Return [X, Y] of the center of cell containing provided text 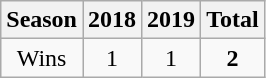
Season [42, 20]
2 [233, 58]
Wins [42, 58]
Total [233, 20]
2019 [172, 20]
2018 [112, 20]
